Capture the cell that displays the provided text and extract its (x, y) central coordinate. 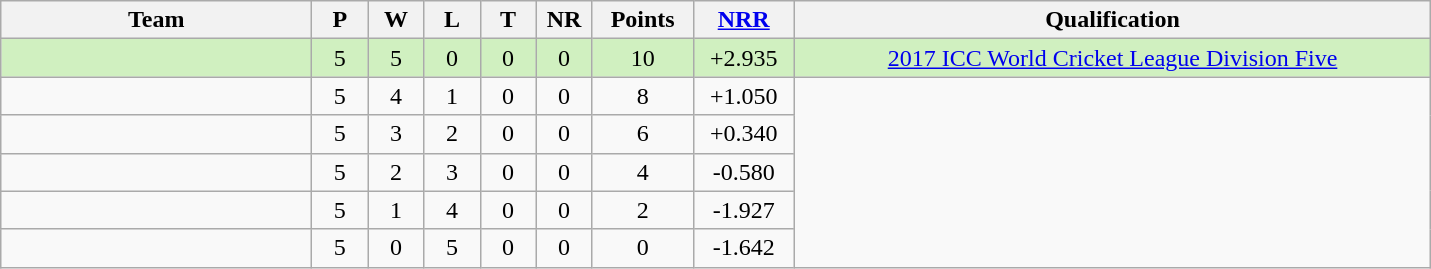
2017 ICC World Cricket League Division Five (1112, 58)
+0.340 (744, 134)
Points (642, 20)
8 (642, 96)
-0.580 (744, 172)
-1.927 (744, 210)
P (340, 20)
L (452, 20)
NR (564, 20)
-1.642 (744, 248)
10 (642, 58)
Team (156, 20)
T (508, 20)
Qualification (1112, 20)
W (396, 20)
NRR (744, 20)
6 (642, 134)
+1.050 (744, 96)
+2.935 (744, 58)
